Determine the (x, y) coordinate at the center of the cell enclosing the given text.  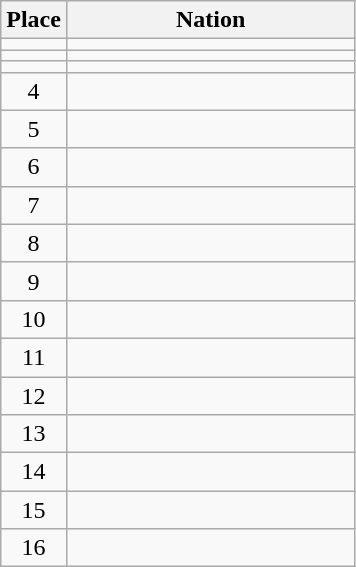
Nation (210, 20)
8 (34, 243)
14 (34, 472)
10 (34, 319)
12 (34, 395)
Place (34, 20)
9 (34, 281)
11 (34, 357)
13 (34, 434)
4 (34, 91)
5 (34, 129)
6 (34, 167)
15 (34, 510)
16 (34, 548)
7 (34, 205)
